Determine the (x, y) coordinate at the center of the cell enclosing the given text.  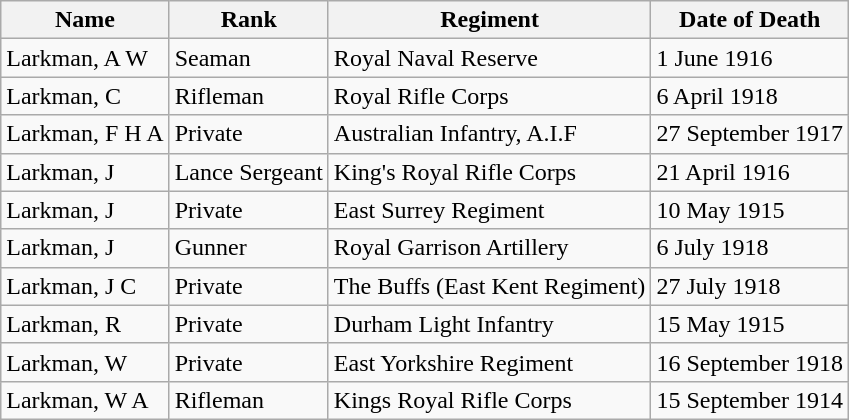
Rank (248, 20)
16 September 1918 (750, 362)
East Yorkshire Regiment (490, 362)
15 September 1914 (750, 400)
Larkman, A W (85, 58)
Durham Light Infantry (490, 324)
21 April 1916 (750, 172)
6 April 1918 (750, 96)
27 July 1918 (750, 286)
Larkman, J C (85, 286)
Seaman (248, 58)
Larkman, F H A (85, 134)
Royal Rifle Corps (490, 96)
10 May 1915 (750, 210)
Regiment (490, 20)
Gunner (248, 248)
Royal Naval Reserve (490, 58)
Lance Sergeant (248, 172)
Larkman, R (85, 324)
Name (85, 20)
Australian Infantry, A.I.F (490, 134)
1 June 1916 (750, 58)
27 September 1917 (750, 134)
Larkman, C (85, 96)
Larkman, W (85, 362)
Larkman, W A (85, 400)
East Surrey Regiment (490, 210)
Date of Death (750, 20)
The Buffs (East Kent Regiment) (490, 286)
6 July 1918 (750, 248)
15 May 1915 (750, 324)
Royal Garrison Artillery (490, 248)
King's Royal Rifle Corps (490, 172)
Kings Royal Rifle Corps (490, 400)
